Capture the cell that displays the provided text and extract its [X, Y] central coordinate. 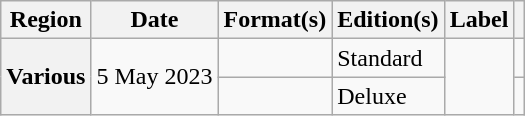
5 May 2023 [154, 77]
Label [479, 20]
Region [46, 20]
Deluxe [388, 96]
Standard [388, 58]
Date [154, 20]
Format(s) [275, 20]
Edition(s) [388, 20]
Various [46, 77]
